From the cell containing the given text, extract its center point as (X, Y) coordinate. 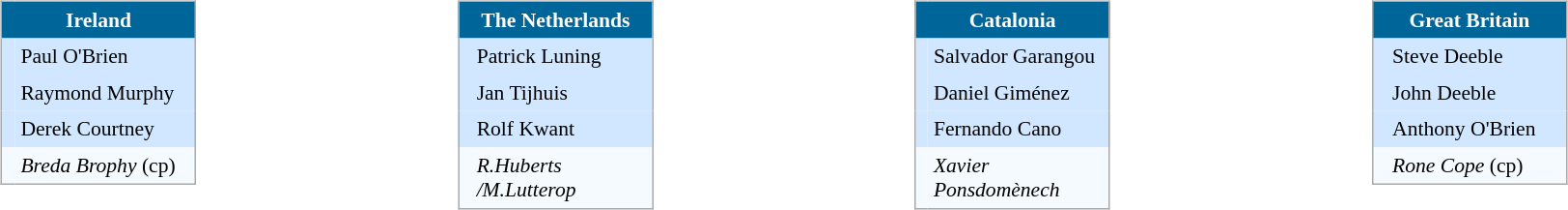
Derek Courtney (104, 129)
Rone Cope (cp) (1476, 165)
Fernando Cano (1019, 129)
Catalonia (1012, 19)
John Deeble (1476, 93)
Anthony O'Brien (1476, 129)
Steve Deeble (1476, 57)
Salvador Garangou (1019, 57)
Raymond Murphy (104, 93)
The Netherlands (556, 19)
Paul O'Brien (104, 57)
R.Huberts /M.Lutterop (562, 178)
Ireland (98, 19)
Xavier Ponsdomènech (1019, 178)
Breda Brophy (cp) (104, 165)
Jan Tijhuis (562, 93)
Patrick Luning (562, 57)
Great Britain (1470, 19)
Rolf Kwant (562, 129)
Daniel Giménez (1019, 93)
